Extract the (x, y) coordinate from the center of the cell holding the provided text.  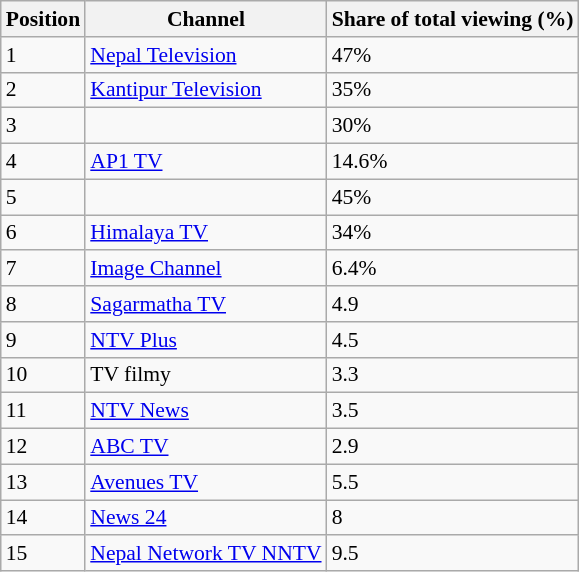
6.4% (453, 269)
45% (453, 197)
TV filmy (206, 375)
Himalaya TV (206, 233)
30% (453, 126)
14.6% (453, 162)
10 (43, 375)
35% (453, 90)
Share of total viewing (%) (453, 19)
2.9 (453, 447)
1 (43, 55)
4 (43, 162)
9.5 (453, 554)
11 (43, 411)
3.3 (453, 375)
Position (43, 19)
34% (453, 233)
9 (43, 340)
Avenues TV (206, 482)
NTV News (206, 411)
3.5 (453, 411)
Nepal Television (206, 55)
13 (43, 482)
12 (43, 447)
NTV Plus (206, 340)
Image Channel (206, 269)
4.5 (453, 340)
Kantipur Television (206, 90)
7 (43, 269)
AP1 TV (206, 162)
Nepal Network TV NNTV (206, 554)
Channel (206, 19)
ABC TV (206, 447)
5 (43, 197)
47% (453, 55)
4.9 (453, 304)
5.5 (453, 482)
15 (43, 554)
3 (43, 126)
Sagarmatha TV (206, 304)
News 24 (206, 518)
2 (43, 90)
14 (43, 518)
6 (43, 233)
